Return the (x, y) coordinate for the center point of the cell that contains the specified text.  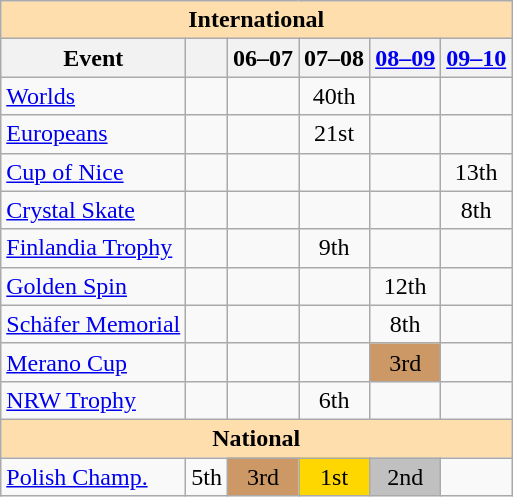
5th (207, 477)
Merano Cup (94, 362)
1st (334, 477)
Schäfer Memorial (94, 324)
NRW Trophy (94, 400)
09–10 (476, 58)
12th (406, 286)
Event (94, 58)
National (256, 438)
Worlds (94, 96)
06–07 (262, 58)
Finlandia Trophy (94, 248)
08–09 (406, 58)
Crystal Skate (94, 210)
07–08 (334, 58)
6th (334, 400)
International (256, 20)
9th (334, 248)
Europeans (94, 134)
Polish Champ. (94, 477)
Cup of Nice (94, 172)
13th (476, 172)
40th (334, 96)
21st (334, 134)
2nd (406, 477)
Golden Spin (94, 286)
